Output the (X, Y) coordinate of the center of the cell containing the given text.  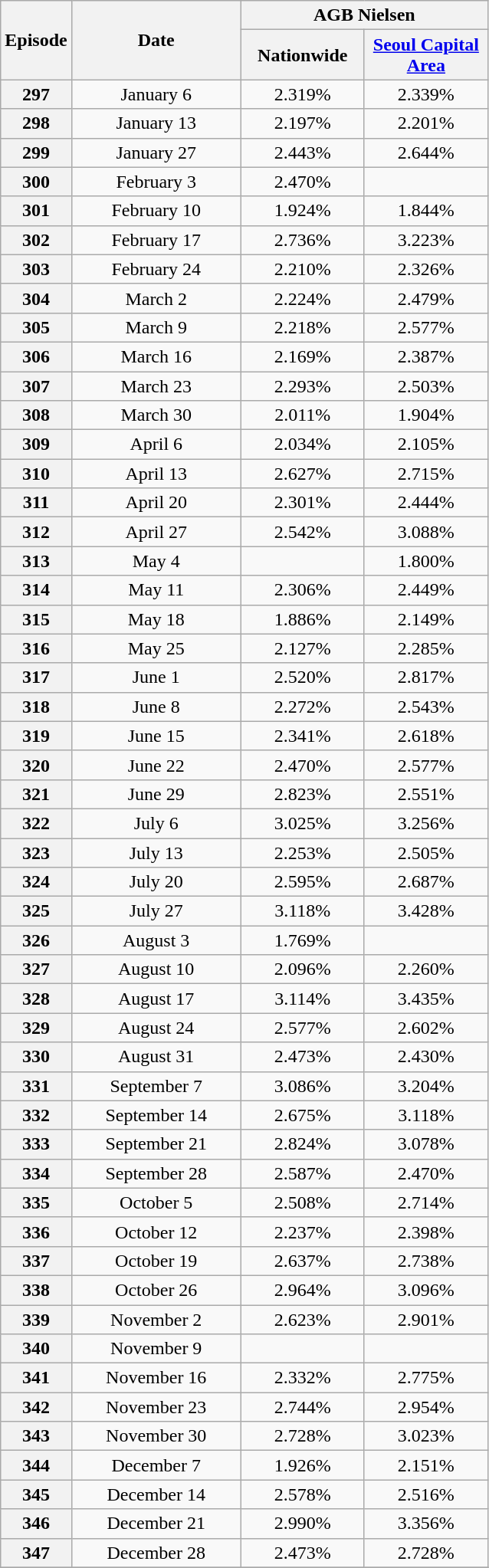
347 (36, 1553)
February 3 (156, 182)
2.675% (302, 1115)
2.444% (426, 503)
August 31 (156, 1057)
2.197% (302, 123)
333 (36, 1144)
2.127% (302, 648)
April 6 (156, 444)
January 6 (156, 94)
324 (36, 882)
2.736% (302, 240)
2.449% (426, 590)
2.824% (302, 1144)
May 11 (156, 590)
1.926% (302, 1465)
October 26 (156, 1290)
304 (36, 298)
3.223% (426, 240)
2.332% (302, 1378)
340 (36, 1349)
December 7 (156, 1465)
1.844% (426, 211)
November 2 (156, 1319)
2.520% (302, 677)
303 (36, 269)
322 (36, 823)
2.387% (426, 356)
2.775% (426, 1378)
2.105% (426, 444)
October 19 (156, 1261)
343 (36, 1436)
April 13 (156, 474)
2.479% (426, 298)
August 10 (156, 969)
329 (36, 1028)
June 8 (156, 707)
November 9 (156, 1349)
346 (36, 1524)
2.319% (302, 94)
July 27 (156, 911)
2.301% (302, 503)
326 (36, 940)
September 7 (156, 1086)
March 23 (156, 385)
319 (36, 736)
3.204% (426, 1086)
2.901% (426, 1319)
321 (36, 794)
2.272% (302, 707)
330 (36, 1057)
2.505% (426, 853)
2.306% (302, 590)
2.503% (426, 385)
2.714% (426, 1202)
328 (36, 999)
2.169% (302, 356)
3.428% (426, 911)
1.769% (302, 940)
October 12 (156, 1232)
315 (36, 619)
May 18 (156, 619)
306 (36, 356)
November 16 (156, 1378)
325 (36, 911)
February 17 (156, 240)
3.086% (302, 1086)
2.253% (302, 853)
November 30 (156, 1436)
318 (36, 707)
January 27 (156, 153)
2.595% (302, 882)
April 20 (156, 503)
Seoul Capital Area (426, 55)
341 (36, 1378)
2.551% (426, 794)
302 (36, 240)
1.800% (426, 561)
2.542% (302, 532)
2.096% (302, 969)
311 (36, 503)
339 (36, 1319)
December 28 (156, 1553)
3.088% (426, 532)
2.587% (302, 1173)
January 13 (156, 123)
2.151% (426, 1465)
2.618% (426, 736)
317 (36, 677)
2.011% (302, 415)
3.096% (426, 1290)
1.904% (426, 415)
2.578% (302, 1494)
August 24 (156, 1028)
September 21 (156, 1144)
2.034% (302, 444)
September 28 (156, 1173)
308 (36, 415)
309 (36, 444)
336 (36, 1232)
2.623% (302, 1319)
September 14 (156, 1115)
August 17 (156, 999)
3.025% (302, 823)
June 22 (156, 765)
March 30 (156, 415)
2.339% (426, 94)
October 5 (156, 1202)
301 (36, 211)
300 (36, 182)
334 (36, 1173)
Date (156, 40)
2.644% (426, 153)
3.078% (426, 1144)
331 (36, 1086)
AGB Nielsen (364, 15)
May 25 (156, 648)
3.114% (302, 999)
Nationwide (302, 55)
2.341% (302, 736)
1.924% (302, 211)
2.508% (302, 1202)
323 (36, 853)
2.744% (302, 1407)
335 (36, 1202)
2.954% (426, 1407)
337 (36, 1261)
316 (36, 648)
2.990% (302, 1524)
327 (36, 969)
338 (36, 1290)
2.543% (426, 707)
March 2 (156, 298)
July 6 (156, 823)
297 (36, 94)
1.886% (302, 619)
2.210% (302, 269)
July 13 (156, 853)
2.738% (426, 1261)
Episode (36, 40)
December 14 (156, 1494)
2.201% (426, 123)
2.237% (302, 1232)
345 (36, 1494)
December 21 (156, 1524)
2.326% (426, 269)
332 (36, 1115)
3.256% (426, 823)
2.293% (302, 385)
March 9 (156, 327)
3.023% (426, 1436)
344 (36, 1465)
2.516% (426, 1494)
June 1 (156, 677)
320 (36, 765)
May 4 (156, 561)
June 29 (156, 794)
July 20 (156, 882)
August 3 (156, 940)
2.149% (426, 619)
298 (36, 123)
3.356% (426, 1524)
November 23 (156, 1407)
2.224% (302, 298)
2.398% (426, 1232)
2.817% (426, 677)
June 15 (156, 736)
299 (36, 153)
2.430% (426, 1057)
April 27 (156, 532)
2.964% (302, 1290)
2.218% (302, 327)
February 24 (156, 269)
314 (36, 590)
2.627% (302, 474)
2.443% (302, 153)
342 (36, 1407)
February 10 (156, 211)
2.285% (426, 648)
310 (36, 474)
2.715% (426, 474)
2.260% (426, 969)
3.435% (426, 999)
305 (36, 327)
312 (36, 532)
2.687% (426, 882)
2.602% (426, 1028)
2.637% (302, 1261)
March 16 (156, 356)
2.823% (302, 794)
307 (36, 385)
313 (36, 561)
